For the text-containing cell, return its midpoint in [x, y] coordinate format. 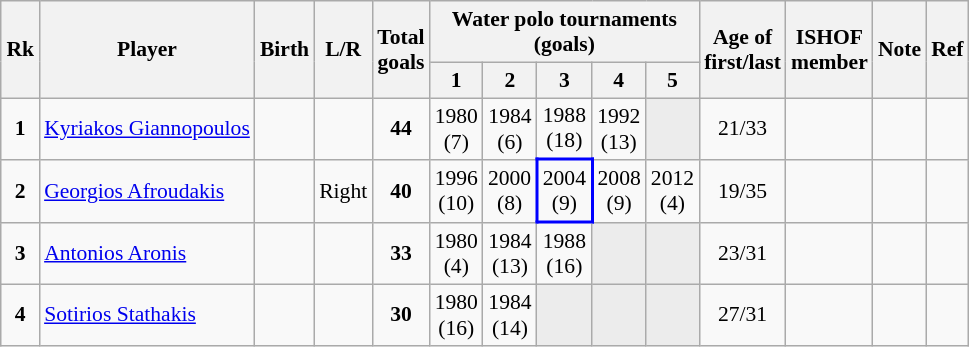
5 [672, 80]
Antonios Aronis [147, 253]
1984(14) [510, 314]
1980(7) [456, 129]
Kyriakos Giannopoulos [147, 129]
27/31 [742, 314]
40 [400, 192]
Ref [947, 50]
2012(4) [672, 192]
1980(16) [456, 314]
2004(9) [564, 192]
1988(18) [564, 129]
21/33 [742, 129]
1980(4) [456, 253]
Sotirios Stathakis [147, 314]
Water polo tournaments(goals) [565, 32]
19/35 [742, 192]
1984(6) [510, 129]
23/31 [742, 253]
Age offirst/last [742, 50]
Rk [20, 50]
44 [400, 129]
Totalgoals [400, 50]
1984(13) [510, 253]
Right [343, 192]
1992(13) [619, 129]
L/R [343, 50]
Note [900, 50]
1988(16) [564, 253]
Birth [284, 50]
33 [400, 253]
Georgios Afroudakis [147, 192]
Player [147, 50]
2000(8) [510, 192]
2008(9) [619, 192]
ISHOFmember [830, 50]
1996(10) [456, 192]
30 [400, 314]
